Find where the given text appears and provide that cell's center as (X, Y) coordinate. 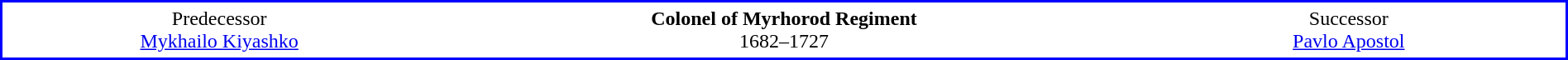
PredecessorMykhailo Kiyashko (219, 30)
SuccessorPavlo Apostol (1350, 30)
Colonel of Myrhorod Regiment1682–1727 (784, 30)
